Find where the given text appears and provide that cell's center as (X, Y) coordinate. 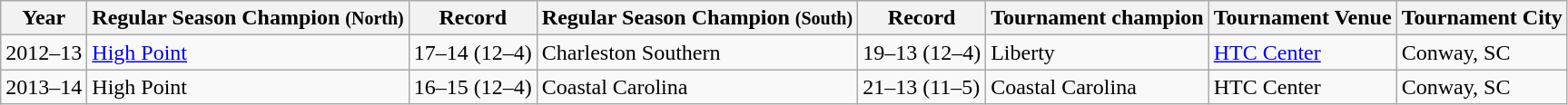
Regular Season Champion (South) (697, 18)
Liberty (1098, 52)
Regular Season Champion (North) (248, 18)
Charleston Southern (697, 52)
2013–14 (44, 87)
19–13 (12–4) (922, 52)
21–13 (11–5) (922, 87)
2012–13 (44, 52)
16–15 (12–4) (472, 87)
17–14 (12–4) (472, 52)
Tournament Venue (1302, 18)
Tournament champion (1098, 18)
Year (44, 18)
Tournament City (1482, 18)
